Identify which cell holds the provided text, then report its [x, y] central coordinate. 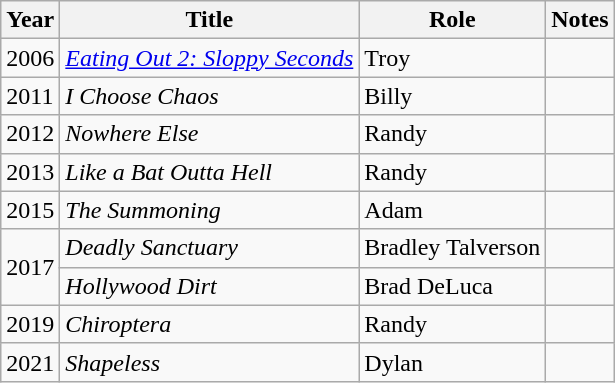
Hollywood Dirt [210, 286]
Adam [452, 210]
I Choose Chaos [210, 96]
Brad DeLuca [452, 286]
Nowhere Else [210, 134]
2006 [30, 58]
Notes [580, 20]
Chiroptera [210, 324]
2011 [30, 96]
2017 [30, 267]
2019 [30, 324]
Role [452, 20]
Like a Bat Outta Hell [210, 172]
Troy [452, 58]
Deadly Sanctuary [210, 248]
2015 [30, 210]
Bradley Talverson [452, 248]
Title [210, 20]
Eating Out 2: Sloppy Seconds [210, 58]
The Summoning [210, 210]
2013 [30, 172]
Dylan [452, 362]
Year [30, 20]
Shapeless [210, 362]
2012 [30, 134]
2021 [30, 362]
Billy [452, 96]
